Pinpoint the cell where the given text exists, returning its (X, Y) midpoint coordinate. 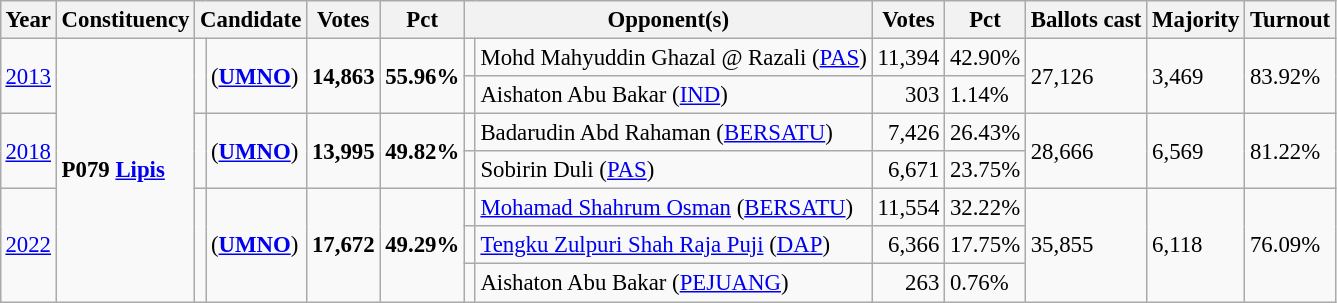
13,995 (344, 152)
6,366 (908, 245)
0.76% (986, 283)
23.75% (986, 170)
Aishaton Abu Bakar (PEJUANG) (674, 283)
49.82% (422, 152)
Ballots cast (1086, 20)
81.22% (1290, 152)
P079 Lipis (125, 170)
Aishaton Abu Bakar (IND) (674, 95)
303 (908, 95)
42.90% (986, 57)
17.75% (986, 245)
28,666 (1086, 152)
6,569 (1196, 152)
Turnout (1290, 20)
Majority (1196, 20)
Candidate (251, 20)
Constituency (125, 20)
26.43% (986, 133)
2022 (28, 246)
6,118 (1196, 246)
49.29% (422, 246)
32.22% (986, 208)
Mohamad Shahrum Osman (BERSATU) (674, 208)
14,863 (344, 76)
27,126 (1086, 76)
Badarudin Abd Rahaman (BERSATU) (674, 133)
Sobirin Duli (PAS) (674, 170)
263 (908, 283)
7,426 (908, 133)
11,554 (908, 208)
Mohd Mahyuddin Ghazal @ Razali (PAS) (674, 57)
17,672 (344, 246)
35,855 (1086, 246)
83.92% (1290, 76)
11,394 (908, 57)
Opponent(s) (668, 20)
1.14% (986, 95)
6,671 (908, 170)
55.96% (422, 76)
3,469 (1196, 76)
2013 (28, 76)
76.09% (1290, 246)
2018 (28, 152)
Tengku Zulpuri Shah Raja Puji (DAP) (674, 245)
Year (28, 20)
